Pinpoint the cell where the given text exists, returning its (x, y) midpoint coordinate. 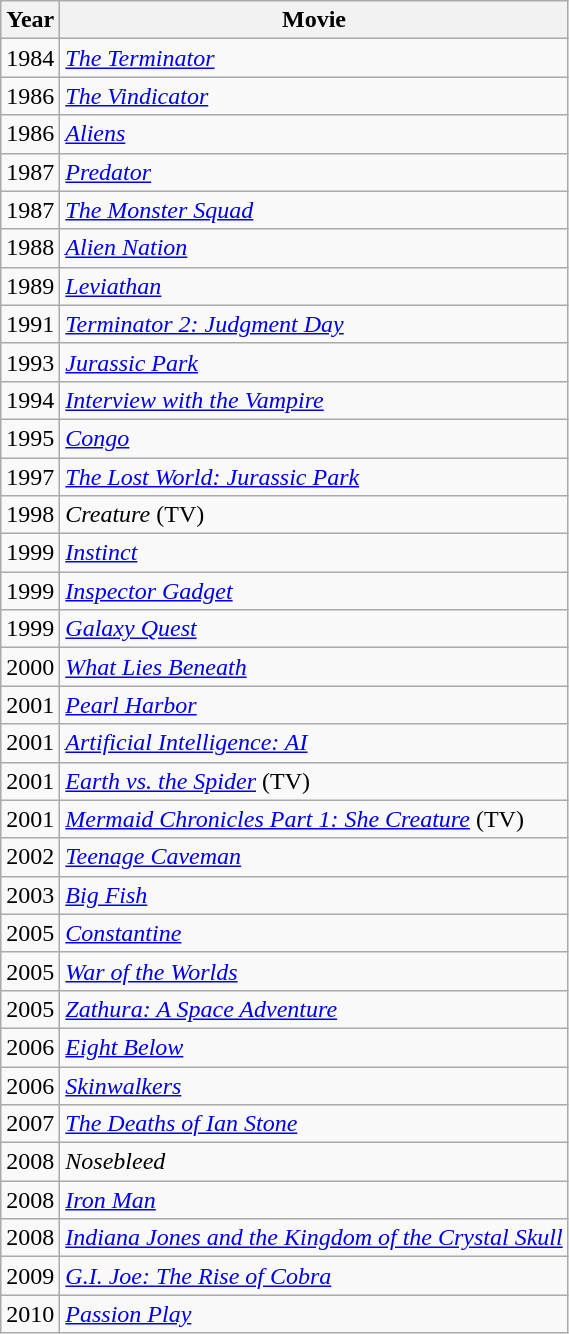
1991 (30, 324)
The Terminator (314, 58)
Teenage Caveman (314, 857)
Zathura: A Space Adventure (314, 1009)
Inspector Gadget (314, 591)
Movie (314, 20)
Leviathan (314, 286)
Creature (TV) (314, 515)
Indiana Jones and the Kingdom of the Crystal Skull (314, 1238)
Eight Below (314, 1047)
Earth vs. the Spider (TV) (314, 781)
Galaxy Quest (314, 629)
1989 (30, 286)
1993 (30, 362)
1988 (30, 248)
Big Fish (314, 895)
Aliens (314, 134)
Iron Man (314, 1200)
Instinct (314, 553)
Alien Nation (314, 248)
Artificial Intelligence: AI (314, 743)
War of the Worlds (314, 971)
1984 (30, 58)
The Vindicator (314, 96)
1994 (30, 400)
The Deaths of Ian Stone (314, 1124)
Predator (314, 172)
2003 (30, 895)
2000 (30, 667)
Congo (314, 438)
Year (30, 20)
The Monster Squad (314, 210)
2002 (30, 857)
Jurassic Park (314, 362)
1998 (30, 515)
1997 (30, 477)
Terminator 2: Judgment Day (314, 324)
Mermaid Chronicles Part 1: She Creature (TV) (314, 819)
Interview with the Vampire (314, 400)
Constantine (314, 933)
2010 (30, 1314)
2007 (30, 1124)
Skinwalkers (314, 1085)
The Lost World: Jurassic Park (314, 477)
2009 (30, 1276)
Nosebleed (314, 1162)
1995 (30, 438)
What Lies Beneath (314, 667)
Pearl Harbor (314, 705)
G.I. Joe: The Rise of Cobra (314, 1276)
Passion Play (314, 1314)
